Capture the cell that displays the provided text and extract its (x, y) central coordinate. 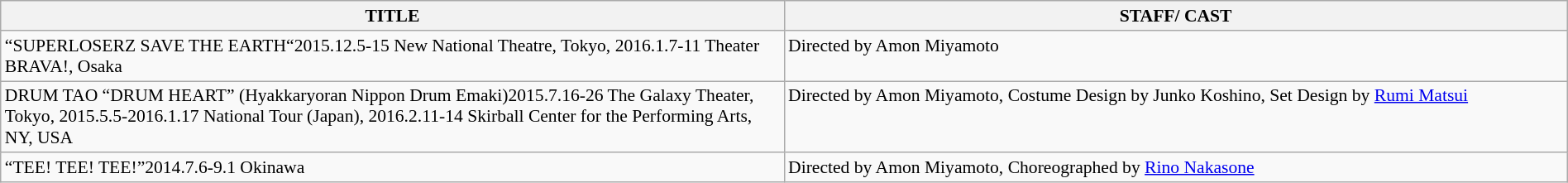
Directed by Amon Miyamoto, Costume Design by Junko Koshino, Set Design by Rumi Matsui (1176, 118)
TITLE (392, 16)
“SUPERLOSERZ SAVE THE EARTH“2015.12.5-15 New National Theatre, Tokyo, 2016.1.7-11 Theater BRAVA!, Osaka (392, 56)
Directed by Amon Miyamoto (1176, 56)
STAFF/ CAST (1176, 16)
Directed by Amon Miyamoto, Choreographed by Rino Nakasone (1176, 168)
“TEE! TEE! TEE!”2014.7.6-9.1 Okinawa (392, 168)
